Extract the [X, Y] coordinate from the center of the cell holding the provided text.  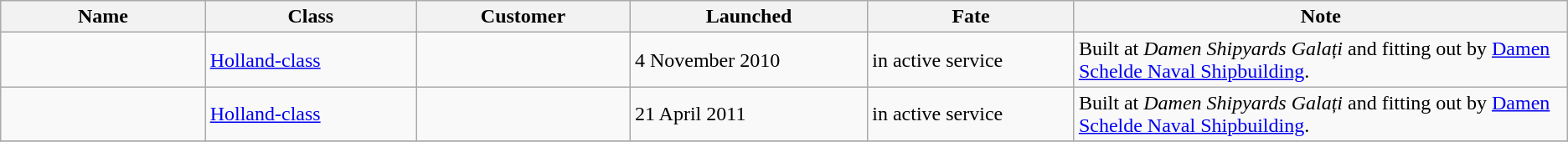
Customer [524, 17]
Name [103, 17]
21 April 2011 [749, 114]
Class [310, 17]
Note [1320, 17]
Launched [749, 17]
4 November 2010 [749, 60]
Fate [972, 17]
